Detect which cell encompasses the target text, then output its [X, Y] center coordinate. 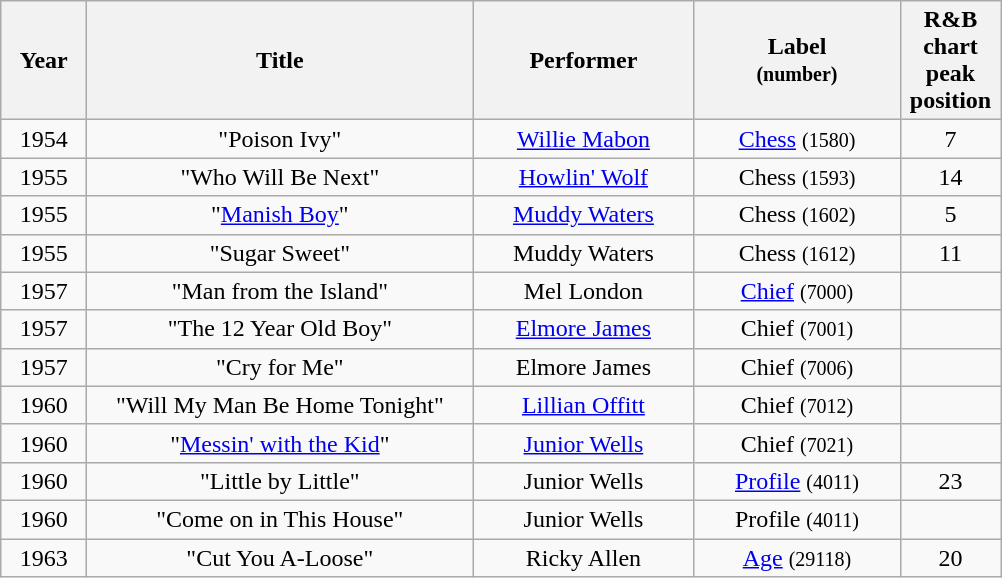
Chess (1580) [797, 139]
"Cry for Me" [280, 367]
14 [950, 177]
"Messin' with the Kid" [280, 443]
"Man from the Island" [280, 291]
Chief (7006) [797, 367]
Mel London [584, 291]
"Sugar Sweet" [280, 253]
Chief (7000) [797, 291]
7 [950, 139]
"Come on in This House" [280, 519]
1954 [44, 139]
Willie Mabon [584, 139]
5 [950, 215]
Chess (1602) [797, 215]
20 [950, 557]
Lillian Offitt [584, 405]
"Manish Boy" [280, 215]
"The 12 Year Old Boy" [280, 329]
Ricky Allen [584, 557]
Chess (1593) [797, 177]
Age (29118) [797, 557]
Chess (1612) [797, 253]
11 [950, 253]
Year [44, 60]
"Little by Little" [280, 481]
Chief (7001) [797, 329]
Howlin' Wolf [584, 177]
1963 [44, 557]
Chief (7012) [797, 405]
R&Bchartpeakposition [950, 60]
23 [950, 481]
"Will My Man Be Home Tonight" [280, 405]
Performer [584, 60]
"Poison Ivy" [280, 139]
Chief (7021) [797, 443]
Label (number) [797, 60]
"Who Will Be Next" [280, 177]
Title [280, 60]
"Cut You A-Loose" [280, 557]
